Return the (x, y) coordinate for the center point of the cell that contains the specified text.  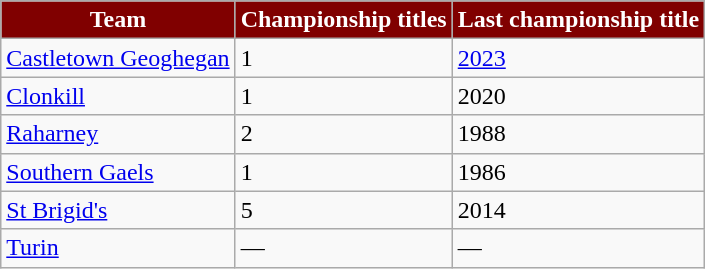
Championship titles (344, 20)
St Brigid's (118, 210)
1988 (578, 134)
2020 (578, 96)
Castletown Geoghegan (118, 58)
2 (344, 134)
Last championship title (578, 20)
5 (344, 210)
Turin (118, 248)
2014 (578, 210)
Southern Gaels (118, 172)
Team (118, 20)
1986 (578, 172)
2023 (578, 58)
Raharney (118, 134)
Clonkill (118, 96)
